Return [x, y] of the center of cell containing provided text 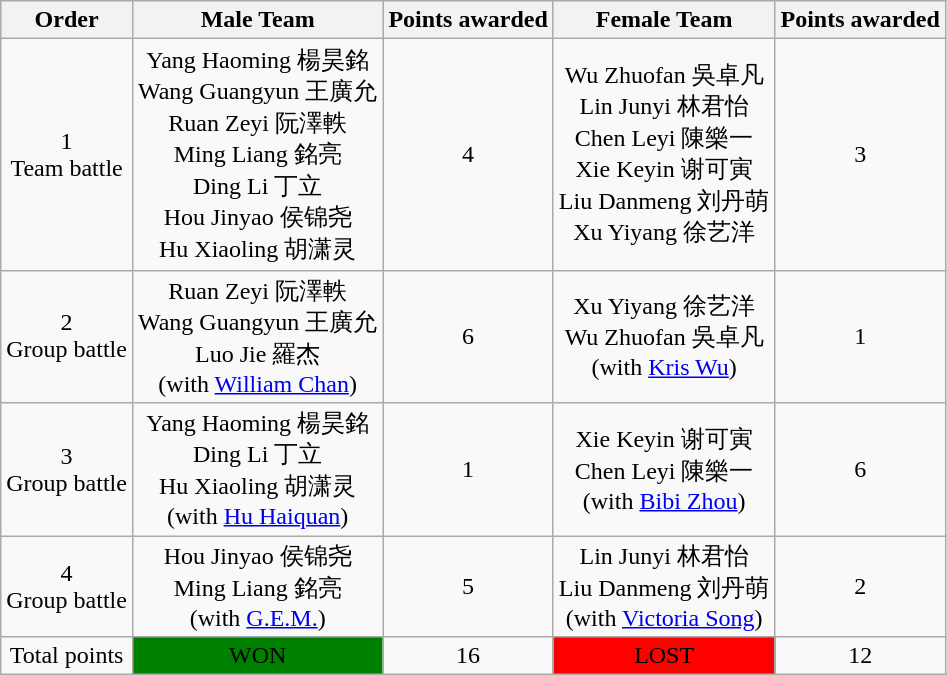
2 Group battle [67, 336]
Yang Haoming 楊昊銘 Wang Guangyun 王廣允 Ruan Zeyi 阮澤軼 Ming Liang 銘亮 Ding Li 丁立 Hou Jinyao 侯锦尧 Hu Xiaoling 胡潇灵 [257, 155]
3 Group battle [67, 470]
1 Team battle [67, 155]
12 [860, 656]
Xie Keyin 谢可寅 Chen Leyi 陳樂一 (with Bibi Zhou) [664, 470]
Total points [67, 656]
16 [468, 656]
4 Group battle [67, 586]
4 [468, 155]
3 [860, 155]
LOST [664, 656]
Ruan Zeyi 阮澤軼 Wang Guangyun 王廣允 Luo Jie 羅杰 (with William Chan) [257, 336]
WON [257, 656]
Female Team [664, 20]
2 [860, 586]
5 [468, 586]
Lin Junyi 林君怡 Liu Danmeng 刘丹萌 (with Victoria Song) [664, 586]
Yang Haoming 楊昊銘 Ding Li 丁立 Hu Xiaoling 胡潇灵 (with Hu Haiquan) [257, 470]
Male Team [257, 20]
Hou Jinyao 侯锦尧 Ming Liang 銘亮 (with G.E.M.) [257, 586]
Order [67, 20]
Wu Zhuofan 吳卓凡 Lin Junyi 林君怡 Chen Leyi 陳樂一 Xie Keyin 谢可寅 Liu Danmeng 刘丹萌 Xu Yiyang 徐艺洋 [664, 155]
Xu Yiyang 徐艺洋 Wu Zhuofan 吳卓凡 (with Kris Wu) [664, 336]
